Output the (x, y) coordinate of the center of the cell containing the given text.  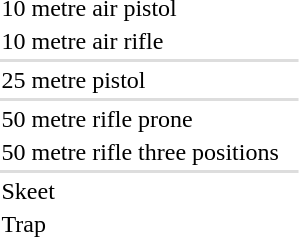
25 metre pistol (140, 80)
50 metre rifle three positions (140, 152)
50 metre rifle prone (140, 119)
Skeet (140, 191)
10 metre air rifle (140, 41)
